From the cell containing the given text, extract its center point as [x, y] coordinate. 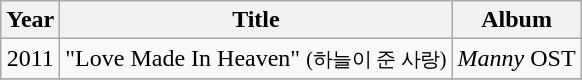
Year [30, 20]
Manny OST [516, 59]
2011 [30, 59]
Title [256, 20]
Album [516, 20]
"Love Made In Heaven" (하늘이 준 사랑) [256, 59]
